Scan for the cell matching the given text and deliver its (x, y) coordinate at center. 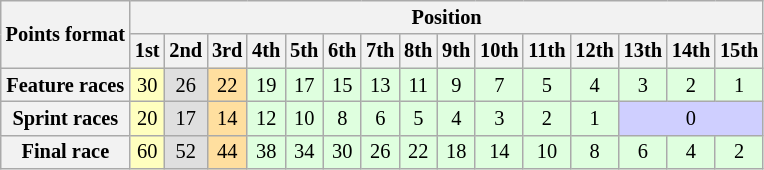
11th (546, 51)
4th (266, 51)
Position (446, 17)
10th (499, 51)
Sprint races (66, 118)
6th (342, 51)
52 (186, 152)
9 (456, 85)
Feature races (66, 85)
0 (692, 118)
15 (342, 85)
2nd (186, 51)
19 (266, 85)
12 (266, 118)
14th (691, 51)
5th (304, 51)
18 (456, 152)
38 (266, 152)
20 (148, 118)
8th (418, 51)
44 (227, 152)
7th (380, 51)
9th (456, 51)
Points format (66, 34)
13th (643, 51)
12th (594, 51)
15th (739, 51)
60 (148, 152)
7 (499, 85)
3rd (227, 51)
13 (380, 85)
34 (304, 152)
11 (418, 85)
Final race (66, 152)
1st (148, 51)
